Capture the cell that displays the provided text and extract its (x, y) central coordinate. 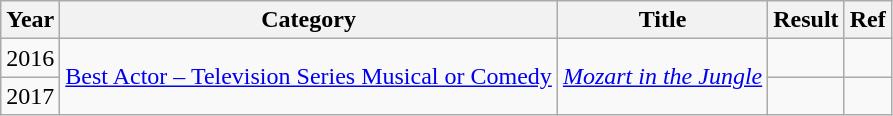
Mozart in the Jungle (662, 77)
Title (662, 20)
Year (30, 20)
2016 (30, 58)
Category (309, 20)
Result (806, 20)
Best Actor – Television Series Musical or Comedy (309, 77)
2017 (30, 96)
Ref (868, 20)
